Locate the cell with the specified text and output its [X, Y] center coordinate. 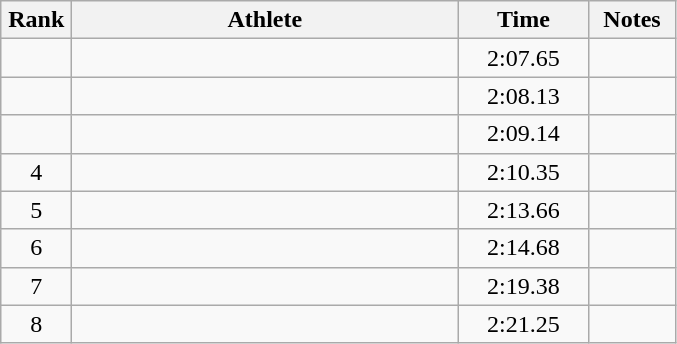
2:14.68 [524, 248]
2:07.65 [524, 58]
Athlete [265, 20]
2:09.14 [524, 134]
2:13.66 [524, 210]
7 [36, 286]
Notes [632, 20]
2:08.13 [524, 96]
8 [36, 324]
4 [36, 172]
2:21.25 [524, 324]
Rank [36, 20]
Time [524, 20]
2:19.38 [524, 286]
6 [36, 248]
2:10.35 [524, 172]
5 [36, 210]
